For the text-containing cell, return its midpoint in (X, Y) coordinate format. 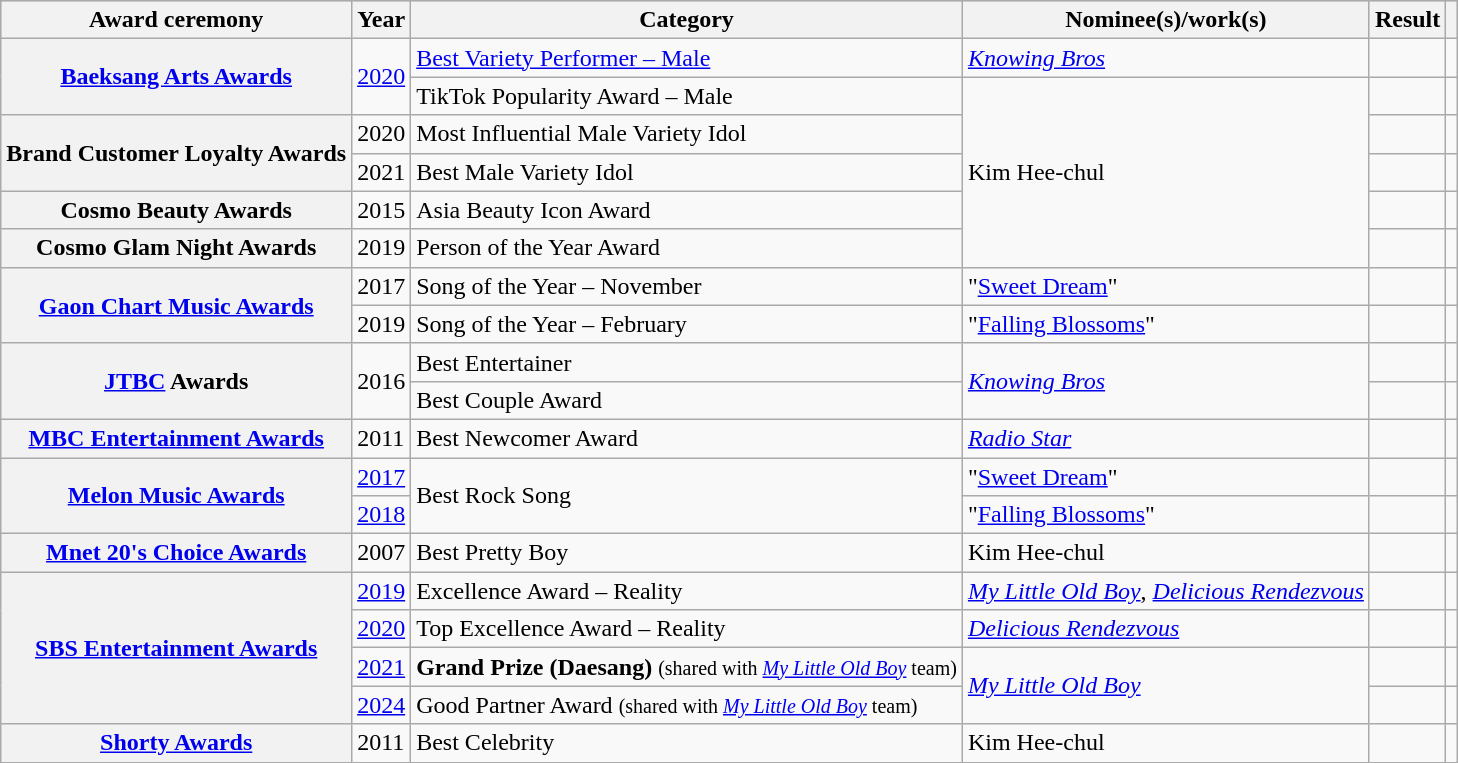
Best Newcomer Award (687, 438)
Category (687, 20)
Person of the Year Award (687, 248)
TikTok Popularity Award – Male (687, 96)
2007 (382, 553)
Shorty Awards (176, 743)
Best Pretty Boy (687, 553)
Cosmo Glam Night Awards (176, 248)
2016 (382, 381)
Grand Prize (Daesang) (shared with My Little Old Boy team) (687, 667)
Best Rock Song (687, 496)
Mnet 20's Choice Awards (176, 553)
2015 (382, 210)
Most Influential Male Variety Idol (687, 134)
Best Celebrity (687, 743)
Best Entertainer (687, 362)
Radio Star (1166, 438)
Good Partner Award (shared with My Little Old Boy team) (687, 705)
MBC Entertainment Awards (176, 438)
Excellence Award – Reality (687, 591)
2024 (382, 705)
Best Male Variety Idol (687, 172)
Gaon Chart Music Awards (176, 305)
Melon Music Awards (176, 496)
My Little Old Boy, Delicious Rendezvous (1166, 591)
Brand Customer Loyalty Awards (176, 153)
SBS Entertainment Awards (176, 648)
Nominee(s)/work(s) (1166, 20)
Song of the Year – November (687, 286)
My Little Old Boy (1166, 686)
2018 (382, 515)
Delicious Rendezvous (1166, 629)
Year (382, 20)
Asia Beauty Icon Award (687, 210)
Top Excellence Award – Reality (687, 629)
Song of the Year – February (687, 324)
Cosmo Beauty Awards (176, 210)
Best Couple Award (687, 400)
Baeksang Arts Awards (176, 77)
Best Variety Performer – Male (687, 58)
Result (1407, 20)
Award ceremony (176, 20)
JTBC Awards (176, 381)
